Find where the given text appears and provide that cell's center as [x, y] coordinate. 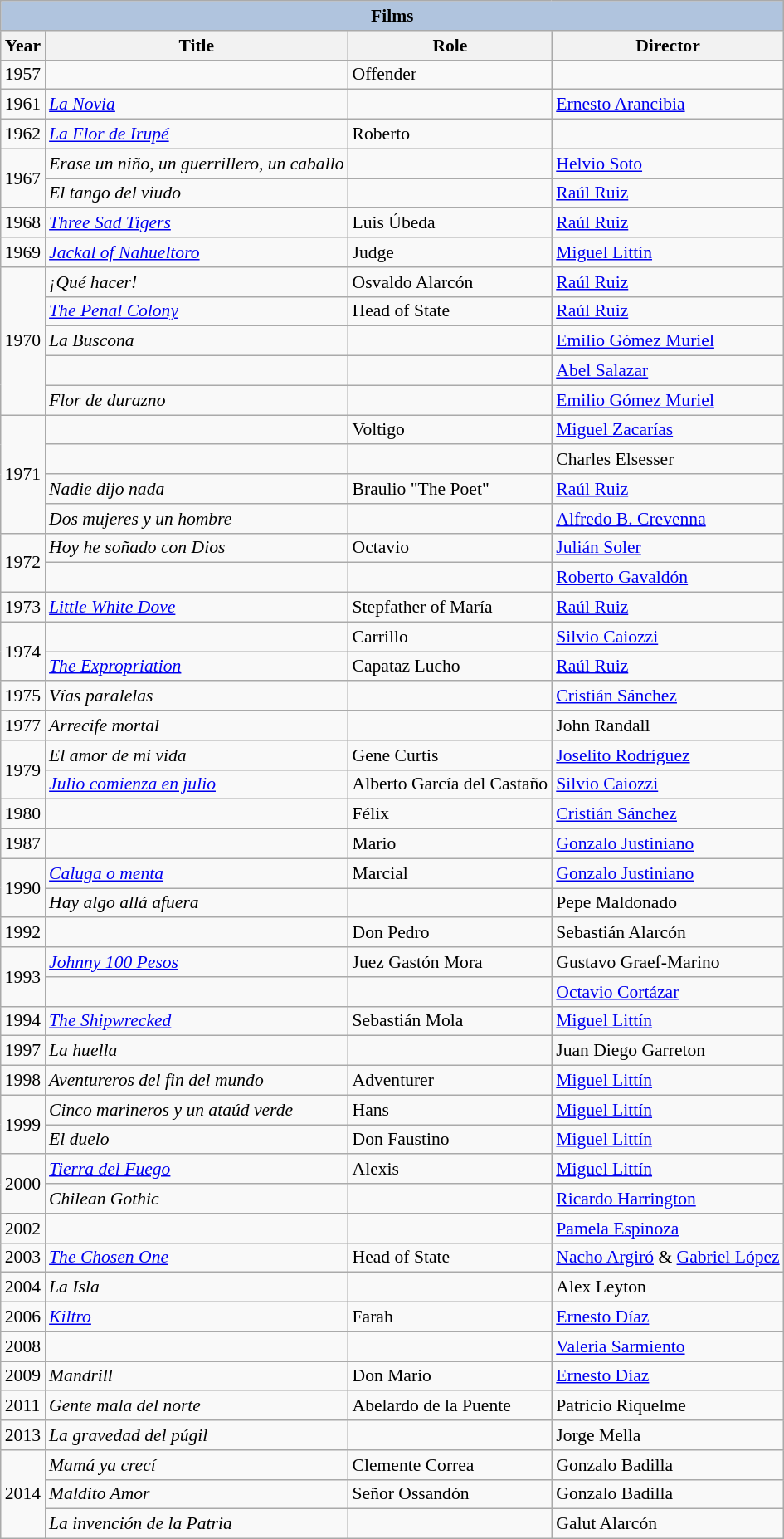
The Shipwrecked [196, 1021]
Abelardo de la Puente [450, 1406]
Title [196, 46]
Miguel Zacarías [667, 430]
Caluga o menta [196, 873]
2011 [23, 1406]
Year [23, 46]
1974 [23, 651]
Arrecife mortal [196, 726]
La Flor de Irupé [196, 134]
Roberto Gavaldón [667, 578]
1998 [23, 1081]
El amor de mi vida [196, 755]
1962 [23, 134]
1992 [23, 933]
John Randall [667, 726]
Maldito Amor [196, 1494]
Nacho Argiró & Gabriel López [667, 1258]
Flor de durazno [196, 400]
1973 [23, 608]
Roberto [450, 134]
Gustavo Graef-Marino [667, 962]
1957 [23, 75]
Little White Dove [196, 608]
La Isla [196, 1287]
2009 [23, 1376]
Alexis [450, 1170]
Hans [450, 1110]
1967 [23, 178]
2000 [23, 1184]
The Chosen One [196, 1258]
La huella [196, 1051]
La Novia [196, 105]
1987 [23, 844]
The Expropriation [196, 667]
Director [667, 46]
Don Faustino [450, 1140]
Erase un niño, un guerrillero, un caballo [196, 164]
1999 [23, 1124]
1979 [23, 770]
Carrillo [450, 637]
Vías paralelas [196, 696]
Alex Leyton [667, 1287]
Luis Úbeda [450, 223]
Mandrill [196, 1376]
Nadie dijo nada [196, 489]
Julio comienza en julio [196, 784]
Chilean Gothic [196, 1199]
Cinco marineros y un ataúd verde [196, 1110]
Octavio [450, 548]
¡Qué hacer! [196, 282]
2002 [23, 1229]
Stepfather of María [450, 608]
Galut Alarcón [667, 1524]
1994 [23, 1021]
Adventurer [450, 1081]
Offender [450, 75]
Johnny 100 Pesos [196, 962]
2003 [23, 1258]
Juan Diego Garreton [667, 1051]
Ricardo Harrington [667, 1199]
Three Sad Tigers [196, 223]
Patricio Riquelme [667, 1406]
Capataz Lucho [450, 667]
Judge [450, 252]
Don Pedro [450, 933]
Pamela Espinoza [667, 1229]
El duelo [196, 1140]
Félix [450, 814]
2013 [23, 1435]
Braulio "The Poet" [450, 489]
Abel Salazar [667, 371]
La Buscona [196, 341]
La invención de la Patria [196, 1524]
1993 [23, 976]
1961 [23, 105]
Octavio Cortázar [667, 992]
Alfredo B. Crevenna [667, 519]
Hoy he soñado con Dios [196, 548]
Gente mala del norte [196, 1406]
Joselito Rodríguez [667, 755]
1975 [23, 696]
Kiltro [196, 1317]
2014 [23, 1494]
Señor Ossandón [450, 1494]
La gravedad del púgil [196, 1435]
1977 [23, 726]
Marcial [450, 873]
Voltigo [450, 430]
Films [392, 16]
Sebastián Alarcón [667, 933]
1968 [23, 223]
2008 [23, 1346]
1997 [23, 1051]
Don Mario [450, 1376]
Jorge Mella [667, 1435]
Pepe Maldonado [667, 903]
1972 [23, 563]
1970 [23, 341]
Farah [450, 1317]
Julián Soler [667, 548]
Clemente Correa [450, 1465]
Dos mujeres y un hombre [196, 519]
Ernesto Arancibia [667, 105]
The Penal Colony [196, 311]
Helvio Soto [667, 164]
Charles Elsesser [667, 460]
Sebastián Mola [450, 1021]
2006 [23, 1317]
Aventureros del fin del mundo [196, 1081]
Osvaldo Alarcón [450, 282]
Hay algo allá afuera [196, 903]
Mario [450, 844]
1971 [23, 474]
Jackal of Nahueltoro [196, 252]
1980 [23, 814]
Valeria Sarmiento [667, 1346]
El tango del viudo [196, 193]
Role [450, 46]
1969 [23, 252]
2004 [23, 1287]
Gene Curtis [450, 755]
Mamá ya crecí [196, 1465]
1990 [23, 888]
Tierra del Fuego [196, 1170]
Juez Gastón Mora [450, 962]
Alberto García del Castaño [450, 784]
